For the text-containing cell, return its midpoint in (x, y) coordinate format. 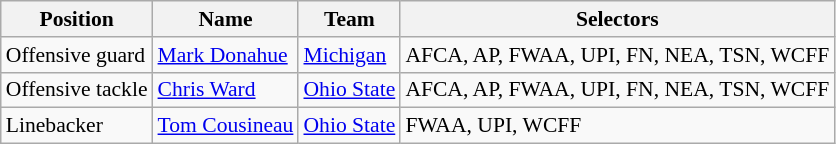
Chris Ward (226, 90)
Offensive tackle (77, 90)
FWAA, UPI, WCFF (617, 126)
Selectors (617, 19)
Linebacker (77, 126)
Mark Donahue (226, 55)
Team (349, 19)
Position (77, 19)
Tom Cousineau (226, 126)
Offensive guard (77, 55)
Michigan (349, 55)
Name (226, 19)
